Identify which cell holds the provided text, then report its (X, Y) central coordinate. 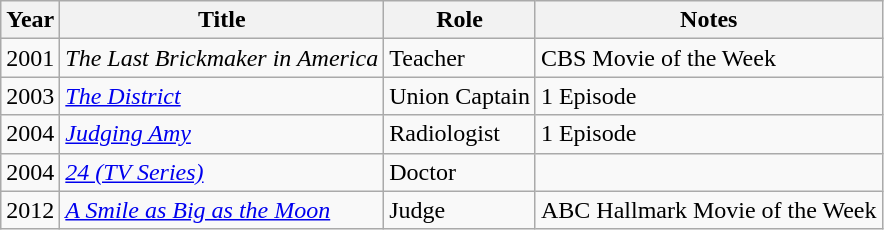
Title (222, 20)
Union Captain (460, 96)
2003 (30, 96)
The Last Brickmaker in America (222, 58)
A Smile as Big as the Moon (222, 210)
Role (460, 20)
Teacher (460, 58)
Judging Amy (222, 134)
Notes (708, 20)
Judge (460, 210)
ABC Hallmark Movie of the Week (708, 210)
CBS Movie of the Week (708, 58)
2001 (30, 58)
Year (30, 20)
24 (TV Series) (222, 172)
Doctor (460, 172)
2012 (30, 210)
The District (222, 96)
Radiologist (460, 134)
